Pinpoint the cell where the given text exists, returning its (x, y) midpoint coordinate. 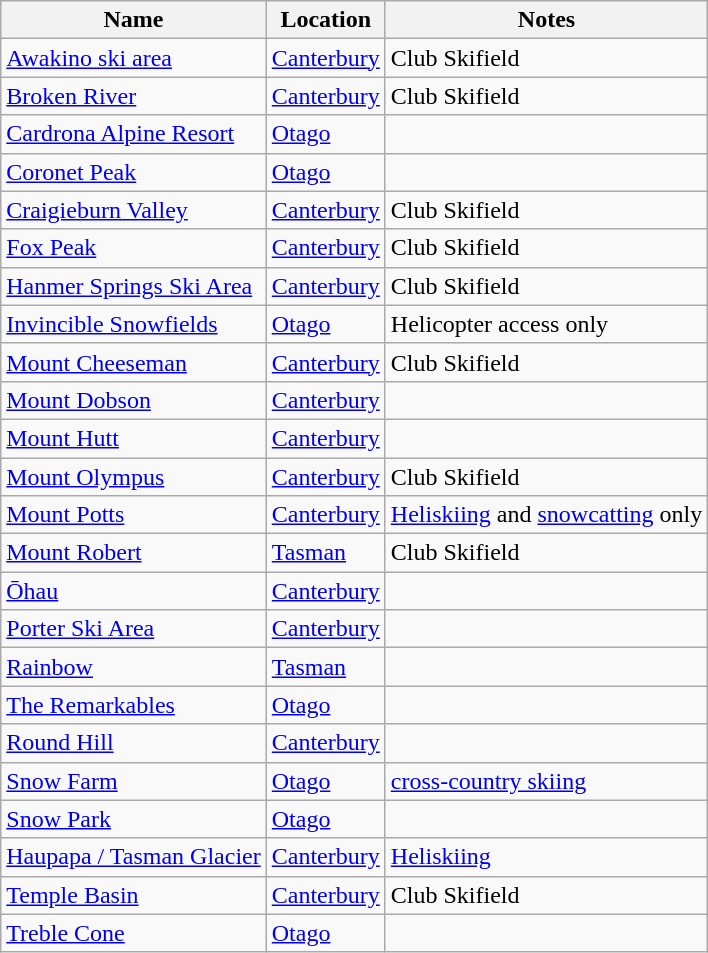
Coronet Peak (134, 172)
Hanmer Springs Ski Area (134, 286)
Heliskiing and snowcatting only (546, 515)
Mount Potts (134, 515)
Porter Ski Area (134, 629)
Mount Olympus (134, 477)
Mount Robert (134, 553)
Temple Basin (134, 895)
Fox Peak (134, 248)
Heliskiing (546, 857)
Rainbow (134, 667)
Haupapa / Tasman Glacier (134, 857)
Invincible Snowfields (134, 324)
Helicopter access only (546, 324)
Mount Cheeseman (134, 362)
Treble Cone (134, 933)
The Remarkables (134, 705)
cross-country skiing (546, 781)
Cardrona Alpine Resort (134, 134)
Craigieburn Valley (134, 210)
Round Hill (134, 743)
Awakino ski area (134, 58)
Ōhau (134, 591)
Location (326, 20)
Notes (546, 20)
Snow Farm (134, 781)
Snow Park (134, 819)
Mount Dobson (134, 400)
Mount Hutt (134, 438)
Broken River (134, 96)
Name (134, 20)
